Scan for the cell matching the given text and deliver its [X, Y] coordinate at center. 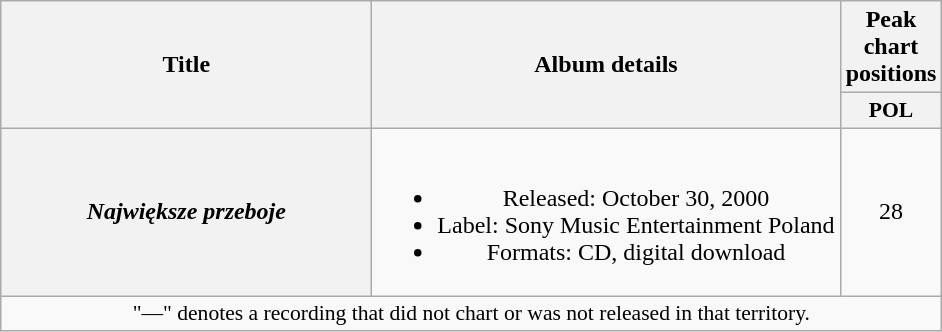
Released: October 30, 2000Label: Sony Music Entertainment PolandFormats: CD, digital download [606, 212]
Title [186, 65]
Największe przeboje [186, 212]
Album details [606, 65]
POL [891, 111]
Peak chart positions [891, 47]
28 [891, 212]
"—" denotes a recording that did not chart or was not released in that territory. [472, 314]
